Output the (x, y) coordinate of the center of the cell containing the given text.  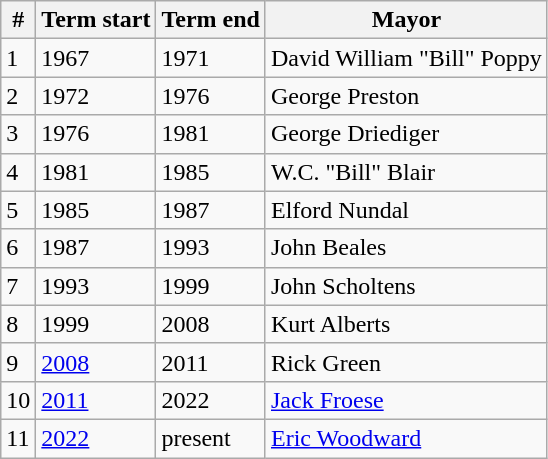
W.C. "Bill" Blair (406, 172)
Eric Woodward (406, 438)
David William "Bill" Poppy (406, 58)
George Preston (406, 96)
John Scholtens (406, 286)
1972 (96, 96)
4 (18, 172)
Mayor (406, 20)
1971 (211, 58)
Term end (211, 20)
Elford Nundal (406, 210)
1967 (96, 58)
George Driediger (406, 134)
John Beales (406, 248)
9 (18, 362)
Kurt Alberts (406, 324)
6 (18, 248)
10 (18, 400)
1 (18, 58)
7 (18, 286)
present (211, 438)
3 (18, 134)
2 (18, 96)
# (18, 20)
Jack Froese (406, 400)
8 (18, 324)
Term start (96, 20)
11 (18, 438)
5 (18, 210)
Rick Green (406, 362)
